For the text-containing cell, return its midpoint in (X, Y) coordinate format. 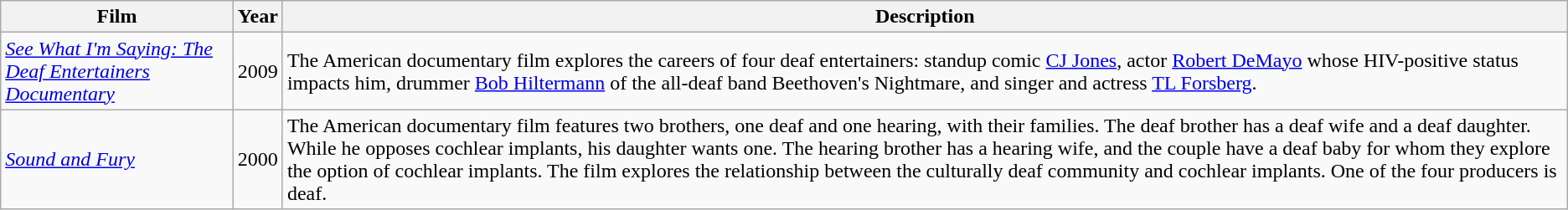
See What I'm Saying: The Deaf Entertainers Documentary (117, 71)
Film (117, 17)
2009 (258, 71)
Year (258, 17)
2000 (258, 159)
Sound and Fury (117, 159)
Description (925, 17)
